From the cell containing the given text, extract its center point as [x, y] coordinate. 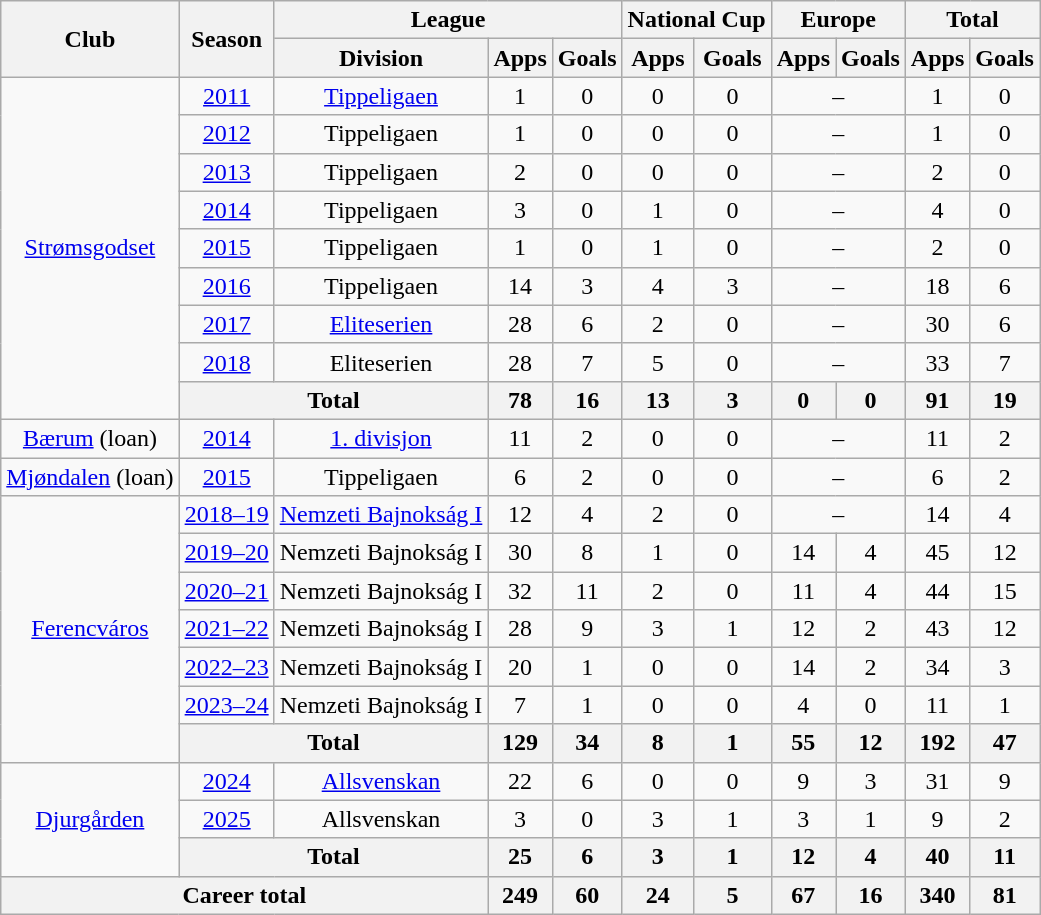
League [448, 20]
2011 [226, 96]
Bærum (loan) [90, 438]
2016 [226, 286]
Ferencváros [90, 629]
44 [937, 591]
45 [937, 553]
2019–20 [226, 553]
2022–23 [226, 667]
249 [520, 895]
2012 [226, 134]
Division [381, 58]
Europe [838, 20]
192 [937, 743]
55 [803, 743]
Club [90, 39]
60 [587, 895]
National Cup [696, 20]
Career total [244, 895]
2024 [226, 781]
91 [937, 400]
15 [1005, 591]
1. divisjon [381, 438]
2025 [226, 819]
Season [226, 39]
32 [520, 591]
18 [937, 286]
25 [520, 857]
24 [658, 895]
2018 [226, 362]
78 [520, 400]
20 [520, 667]
31 [937, 781]
67 [803, 895]
2017 [226, 324]
2018–19 [226, 515]
2021–22 [226, 629]
129 [520, 743]
340 [937, 895]
2023–24 [226, 705]
Strømsgodset [90, 248]
40 [937, 857]
Mjøndalen (loan) [90, 477]
43 [937, 629]
81 [1005, 895]
47 [1005, 743]
19 [1005, 400]
Djurgården [90, 819]
2013 [226, 172]
2020–21 [226, 591]
33 [937, 362]
13 [658, 400]
22 [520, 781]
